Provide the (X, Y) coordinate of the cell's center where the given text is located.  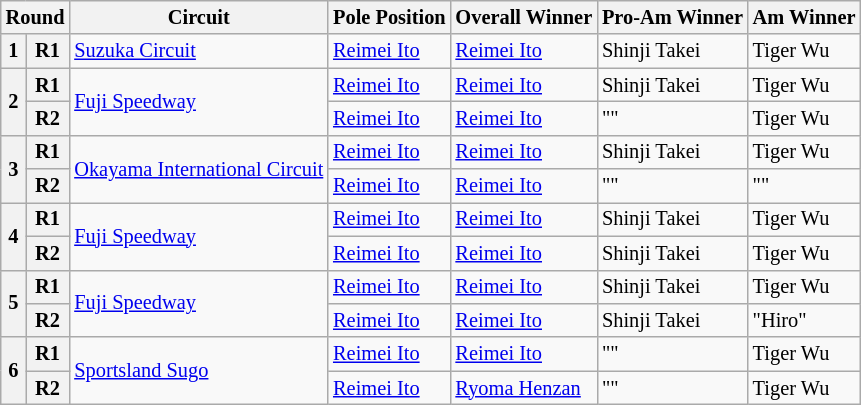
2 (14, 102)
3 (14, 168)
Overall Winner (524, 17)
Am Winner (804, 17)
Pro-Am Winner (672, 17)
Sportsland Sugo (198, 370)
Round (36, 17)
4 (14, 236)
1 (14, 51)
Ryoma Henzan (524, 388)
Suzuka Circuit (198, 51)
5 (14, 304)
"Hiro" (804, 320)
6 (14, 370)
Pole Position (389, 17)
Okayama International Circuit (198, 168)
Circuit (198, 17)
